Detect which cell encompasses the target text, then output its (X, Y) center coordinate. 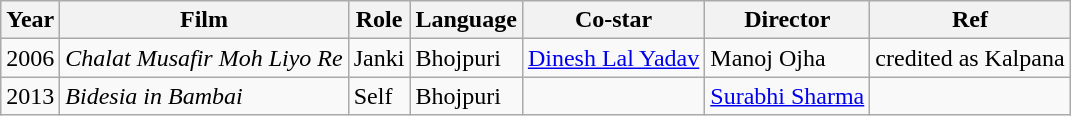
Dinesh Lal Yadav (613, 58)
Surabhi Sharma (788, 96)
Manoj Ojha (788, 58)
Film (204, 20)
Co-star (613, 20)
credited as Kalpana (970, 58)
Ref (970, 20)
2006 (30, 58)
2013 (30, 96)
Year (30, 20)
Director (788, 20)
Bidesia in Bambai (204, 96)
Role (379, 20)
Language (466, 20)
Self (379, 96)
Chalat Musafir Moh Liyo Re (204, 58)
Janki (379, 58)
